Provide the (x, y) coordinate of the cell's center where the given text is located.  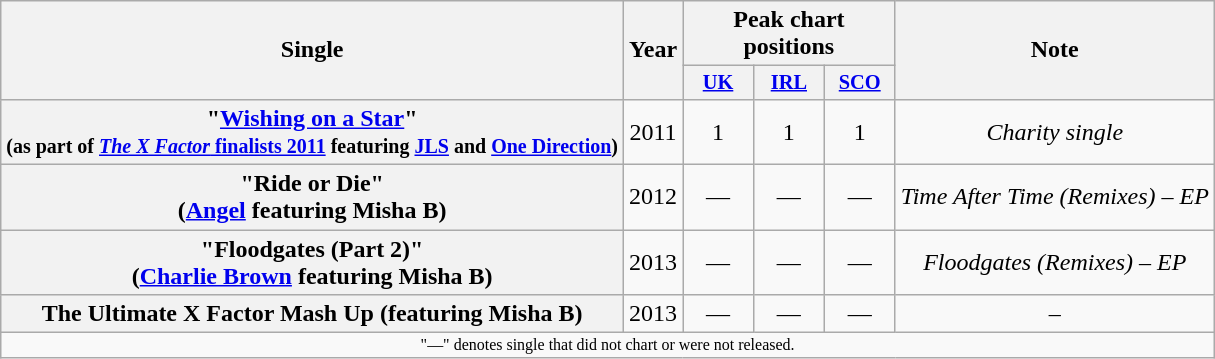
UK (718, 83)
Charity single (1054, 132)
"Ride or Die"(Angel featuring Misha B) (312, 198)
The Ultimate X Factor Mash Up (featuring Misha B) (312, 314)
– (1054, 314)
SCO (860, 83)
2012 (654, 198)
IRL (788, 83)
Time After Time (Remixes) – EP (1054, 198)
Year (654, 50)
Single (312, 50)
"Floodgates (Part 2)"(Charlie Brown featuring Misha B) (312, 262)
Peak chart positions (790, 34)
Note (1054, 50)
Floodgates (Remixes) – EP (1054, 262)
"—" denotes single that did not chart or were not released. (608, 345)
2011 (654, 132)
"Wishing on a Star"(as part of The X Factor finalists 2011 featuring JLS and One Direction) (312, 132)
